Extract the [X, Y] coordinate from the center of the cell holding the provided text.  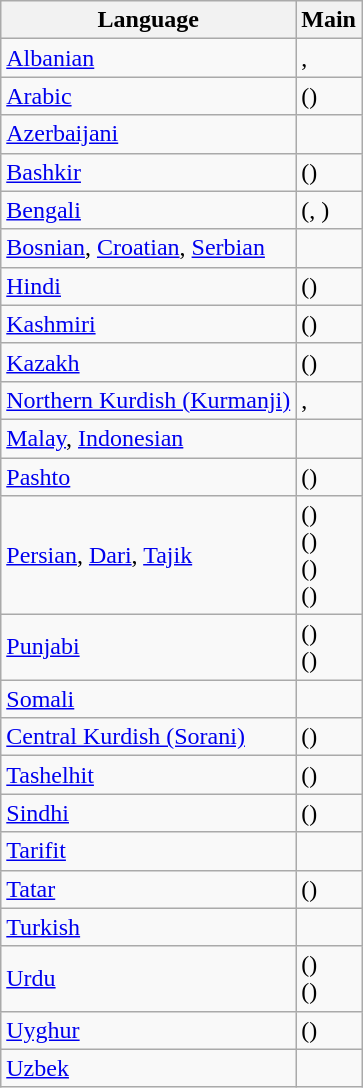
Punjabi [148, 648]
Albanian [148, 58]
Persian, Dari, Tajik [148, 556]
Uyghur [148, 1030]
Tashelhit [148, 775]
Main [329, 20]
Kazakh [148, 362]
Turkish [148, 927]
Pashto [148, 477]
Somali [148, 699]
Kashmiri [148, 324]
() () () () [329, 556]
Uzbek [148, 1068]
Hindi [148, 286]
Malay, Indonesian [148, 438]
Sindhi [148, 813]
Tatar [148, 889]
Bengali [148, 210]
(, ) [329, 210]
Bashkir [148, 172]
Northern Kurdish (Kurmanji) [148, 400]
Tarifit [148, 851]
Central Kurdish (Sorani) [148, 737]
Azerbaijani [148, 134]
Arabic [148, 96]
Bosnian, Croatian, Serbian [148, 248]
Urdu [148, 978]
Language [148, 20]
